Find where the given text appears and provide that cell's center as [X, Y] coordinate. 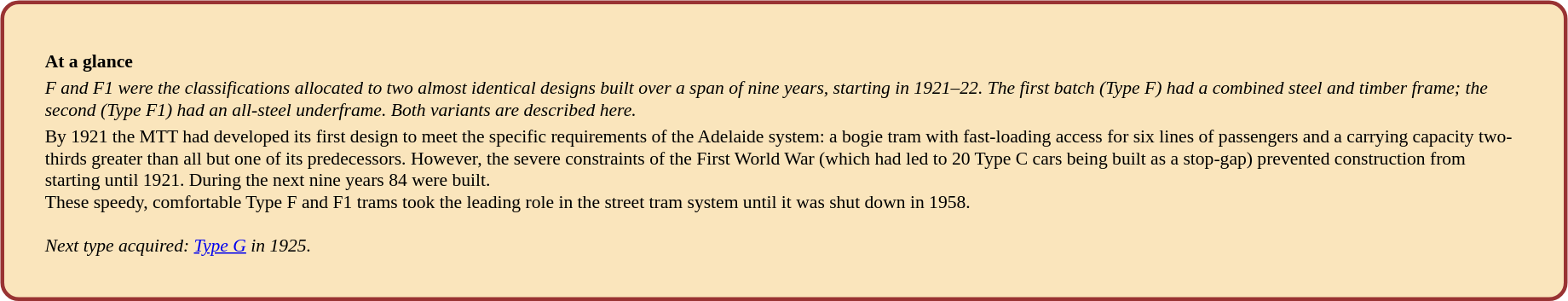
At a glance [784, 61]
